Return (x, y) of the center of cell containing provided text 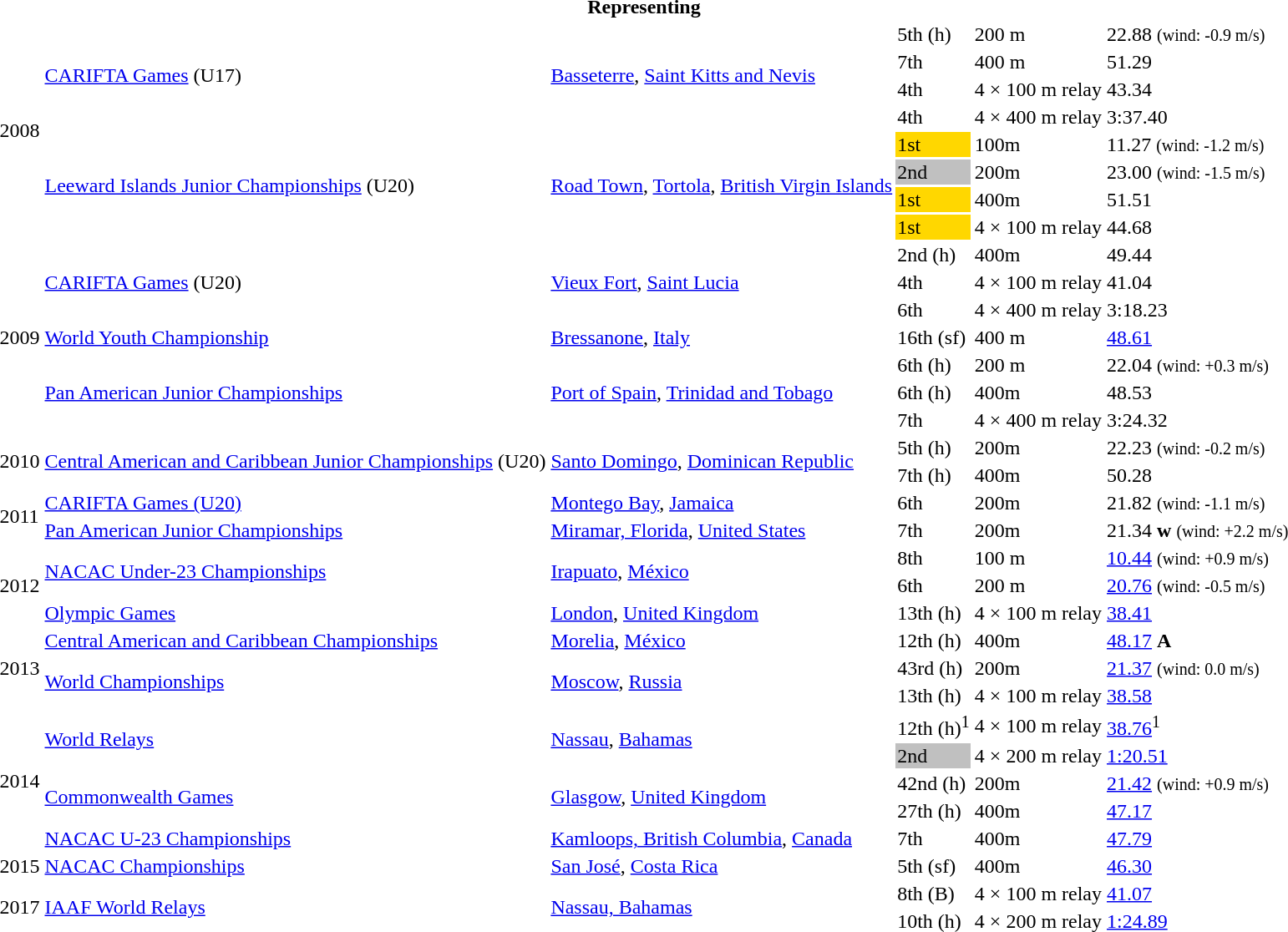
NACAC Championships (296, 866)
NACAC Under-23 Championships (296, 571)
8th (B) (934, 894)
Irapuato, México (722, 571)
World Youth Championship (296, 337)
Nassau, Bahamas (722, 740)
NACAC U-23 Championships (296, 838)
2nd (h) (934, 255)
Commonwealth Games (296, 797)
100m (1037, 144)
San José, Costa Rica (722, 866)
12th (h) (934, 641)
Basseterre, Saint Kitts and Nevis (722, 75)
Central American and Caribbean Championships (296, 641)
Glasgow, United Kingdom (722, 797)
Morelia, México (722, 641)
London, United Kingdom (722, 613)
16th (sf) (934, 337)
27th (h) (934, 811)
Road Town, Tortola, British Virgin Islands (722, 185)
100 m (1037, 558)
7th (h) (934, 475)
Central American and Caribbean Junior Championships (U20) (296, 461)
12th (h)1 (934, 726)
8th (934, 558)
Port of Spain, Trinidad and Tobago (722, 393)
Vieux Fort, Saint Lucia (722, 282)
Miramar, Florida, United States (722, 530)
Bressanone, Italy (722, 337)
Moscow, Russia (722, 681)
CARIFTA Games (U17) (296, 75)
43rd (h) (934, 668)
Leeward Islands Junior Championships (U20) (296, 185)
4 × 200 m relay (1037, 756)
Montego Bay, Jamaica (722, 503)
World Championships (296, 681)
World Relays (296, 740)
42nd (h) (934, 783)
Kamloops, British Columbia, Canada (722, 838)
Olympic Games (296, 613)
5th (sf) (934, 866)
Santo Domingo, Dominican Republic (722, 461)
